Return [X, Y] of the center of cell containing provided text 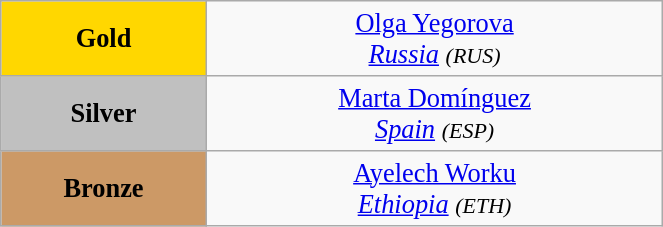
Marta DomínguezSpain (ESP) [434, 112]
Olga YegorovaRussia (RUS) [434, 38]
Gold [104, 38]
Silver [104, 112]
Bronze [104, 188]
Ayelech WorkuEthiopia (ETH) [434, 188]
